Identify which cell holds the provided text, then report its [x, y] central coordinate. 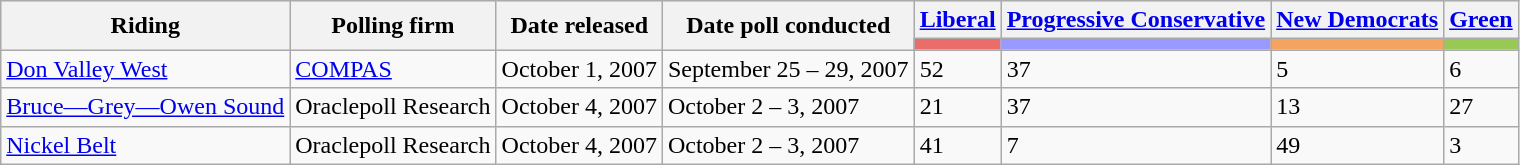
21 [958, 107]
13 [1358, 107]
September 25 – 29, 2007 [788, 69]
5 [1358, 69]
Liberal [958, 20]
3 [1482, 145]
7 [1136, 145]
New Democrats [1358, 20]
6 [1482, 69]
Date released [579, 26]
Nickel Belt [146, 145]
41 [958, 145]
October 1, 2007 [579, 69]
49 [1358, 145]
Riding [146, 26]
Green [1482, 20]
Bruce—Grey—Owen Sound [146, 107]
COMPAS [393, 69]
Date poll conducted [788, 26]
Progressive Conservative [1136, 20]
Polling firm [393, 26]
Don Valley West [146, 69]
27 [1482, 107]
52 [958, 69]
